Pinpoint the cell where the given text exists, returning its [x, y] midpoint coordinate. 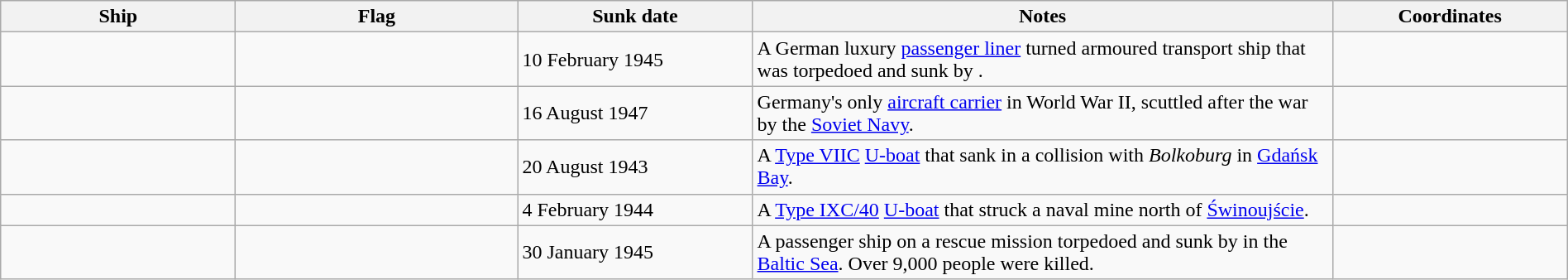
Notes [1042, 17]
Germany's only aircraft carrier in World War II, scuttled after the war by the Soviet Navy. [1042, 113]
A passenger ship on a rescue mission torpedoed and sunk by in the Baltic Sea. Over 9,000 people were killed. [1042, 252]
10 February 1945 [635, 60]
Ship [118, 17]
20 August 1943 [635, 167]
A Type IXC/40 U-boat that struck a naval mine north of Świnoujście. [1042, 210]
Sunk date [635, 17]
A Type VIIC U-boat that sank in a collision with Bolkoburg in Gdańsk Bay. [1042, 167]
4 February 1944 [635, 210]
16 August 1947 [635, 113]
Flag [377, 17]
30 January 1945 [635, 252]
A German luxury passenger liner turned armoured transport ship that was torpedoed and sunk by . [1042, 60]
Coordinates [1450, 17]
